Locate the cell with the specified text and output its [x, y] center coordinate. 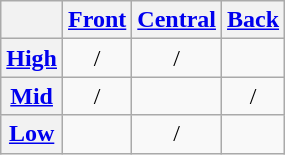
Front [98, 20]
High [32, 58]
Low [32, 134]
Back [254, 20]
Central [177, 20]
Mid [32, 96]
